Find where the given text appears and provide that cell's center as (x, y) coordinate. 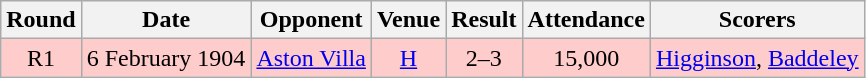
2–3 (484, 58)
Result (484, 20)
Aston Villa (312, 58)
Venue (408, 20)
R1 (41, 58)
15,000 (586, 58)
6 February 1904 (166, 58)
Scorers (757, 20)
Date (166, 20)
Attendance (586, 20)
H (408, 58)
Higginson, Baddeley (757, 58)
Opponent (312, 20)
Round (41, 20)
